Find where the given text appears and provide that cell's center as [X, Y] coordinate. 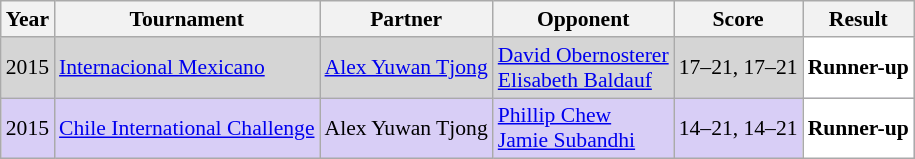
14–21, 14–21 [738, 128]
David Obernosterer Elisabeth Baldauf [584, 68]
Internacional Mexicano [187, 68]
Chile International Challenge [187, 128]
17–21, 17–21 [738, 68]
Tournament [187, 19]
Phillip Chew Jamie Subandhi [584, 128]
Year [28, 19]
Partner [406, 19]
Opponent [584, 19]
Result [858, 19]
Score [738, 19]
